Capture the cell that displays the provided text and extract its (x, y) central coordinate. 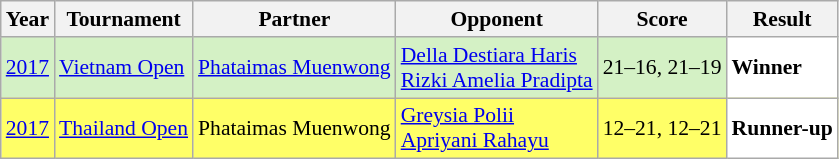
Greysia Polii Apriyani Rahayu (497, 128)
21–16, 21–19 (662, 68)
Vietnam Open (124, 68)
Score (662, 19)
Result (782, 19)
Winner (782, 68)
Runner-up (782, 128)
12–21, 12–21 (662, 128)
Della Destiara Haris Rizki Amelia Pradipta (497, 68)
Partner (294, 19)
Thailand Open (124, 128)
Tournament (124, 19)
Opponent (497, 19)
Year (28, 19)
